Return [x, y] of the center of cell containing provided text 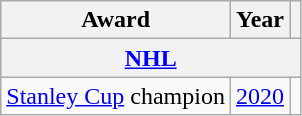
Year [260, 20]
2020 [260, 96]
NHL [151, 58]
Stanley Cup champion [116, 96]
Award [116, 20]
